Return (X, Y) of the center of cell containing provided text 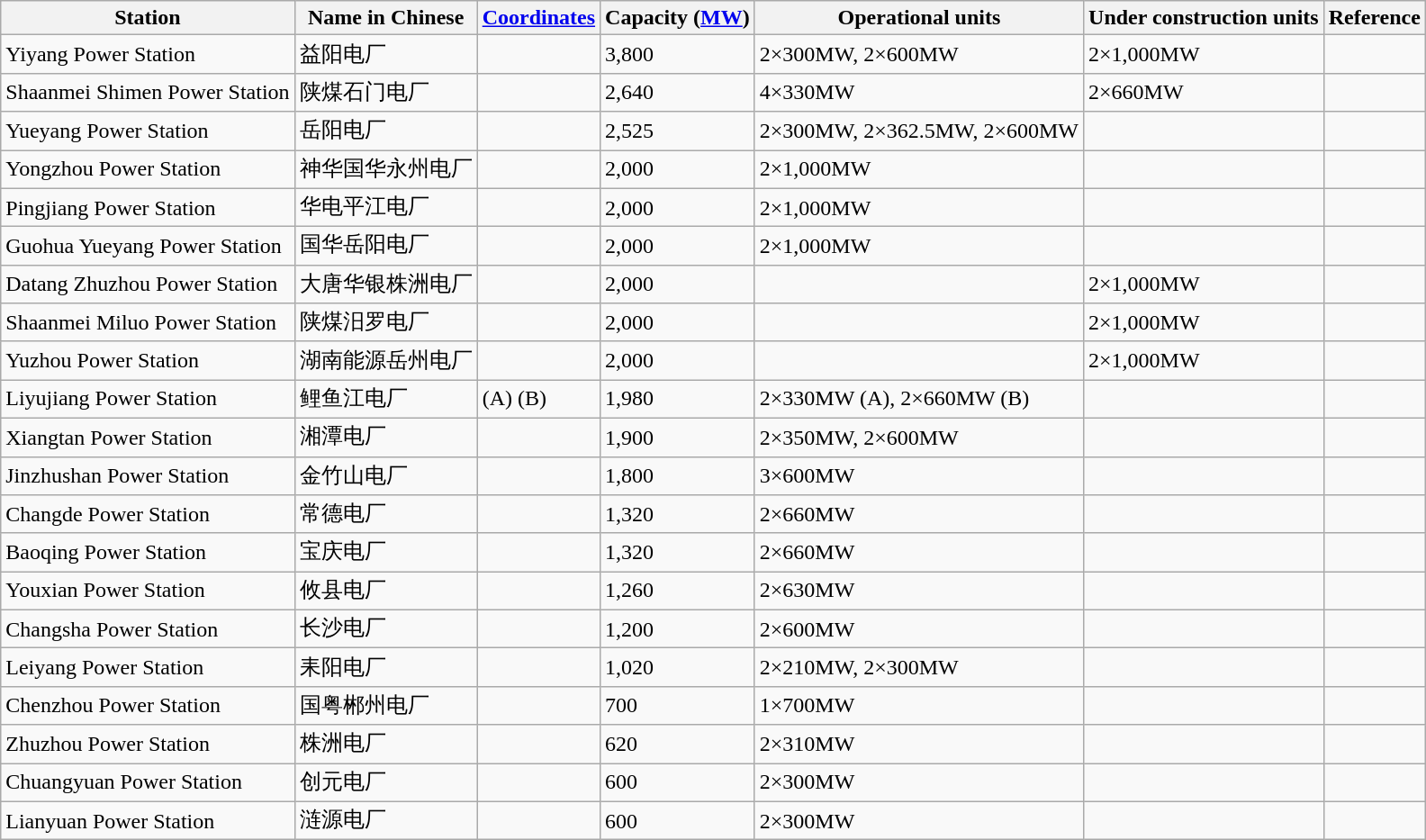
Yuzhou Power Station (148, 360)
Operational units (918, 18)
Yiyang Power Station (148, 54)
1,020 (678, 668)
常德电厂 (385, 515)
陕煤石门电厂 (385, 92)
2×300MW, 2×362.5MW, 2×600MW (918, 131)
Youxian Power Station (148, 591)
株洲电厂 (385, 744)
华电平江电厂 (385, 207)
(A) (B) (538, 400)
金竹山电厂 (385, 475)
1,980 (678, 400)
Station (148, 18)
2×350MW, 2×600MW (918, 438)
耒阳电厂 (385, 668)
Liyujiang Power Station (148, 400)
Lianyuan Power Station (148, 821)
Yueyang Power Station (148, 131)
陕煤汨罗电厂 (385, 322)
湖南能源岳州电厂 (385, 360)
宝庆电厂 (385, 553)
Yongzhou Power Station (148, 169)
1,260 (678, 591)
1×700MW (918, 706)
2×600MW (918, 628)
创元电厂 (385, 783)
鲤鱼江电厂 (385, 400)
1,800 (678, 475)
620 (678, 744)
涟源电厂 (385, 821)
Chenzhou Power Station (148, 706)
Reference (1374, 18)
Leiyang Power Station (148, 668)
2,525 (678, 131)
2,640 (678, 92)
大唐华银株洲电厂 (385, 285)
Jinzhushan Power Station (148, 475)
2×330MW (A), 2×660MW (B) (918, 400)
岳阳电厂 (385, 131)
国粤郴州电厂 (385, 706)
Pingjiang Power Station (148, 207)
Under construction units (1205, 18)
湘潭电厂 (385, 438)
Datang Zhuzhou Power Station (148, 285)
Baoqing Power Station (148, 553)
Name in Chinese (385, 18)
Guohua Yueyang Power Station (148, 247)
Coordinates (538, 18)
Zhuzhou Power Station (148, 744)
2×210MW, 2×300MW (918, 668)
Shaanmei Shimen Power Station (148, 92)
2×310MW (918, 744)
攸县电厂 (385, 591)
益阳电厂 (385, 54)
长沙电厂 (385, 628)
国华岳阳电厂 (385, 247)
1,900 (678, 438)
Chuangyuan Power Station (148, 783)
2×630MW (918, 591)
3,800 (678, 54)
4×330MW (918, 92)
2×300MW, 2×600MW (918, 54)
Capacity (MW) (678, 18)
700 (678, 706)
神华国华永州电厂 (385, 169)
Shaanmei Miluo Power Station (148, 322)
3×600MW (918, 475)
Changsha Power Station (148, 628)
Xiangtan Power Station (148, 438)
Changde Power Station (148, 515)
1,200 (678, 628)
